Identify which cell holds the provided text, then report its (x, y) central coordinate. 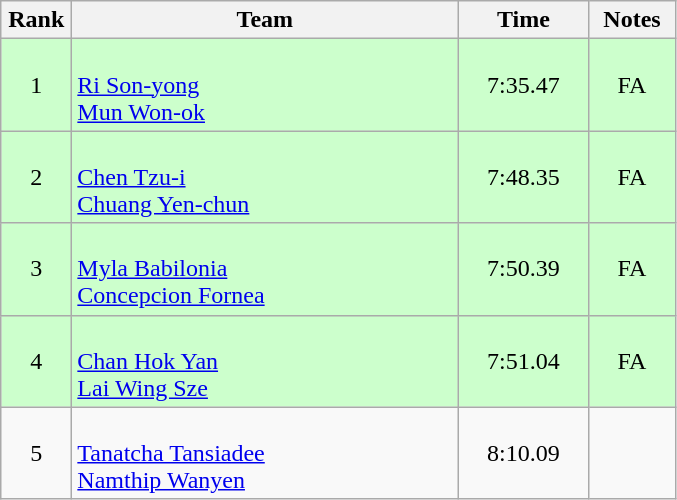
7:35.47 (524, 85)
Team (265, 20)
7:48.35 (524, 177)
7:51.04 (524, 361)
Chan Hok YanLai Wing Sze (265, 361)
Rank (36, 20)
Notes (632, 20)
Ri Son-yongMun Won-ok (265, 85)
2 (36, 177)
7:50.39 (524, 269)
3 (36, 269)
5 (36, 453)
Chen Tzu-iChuang Yen-chun (265, 177)
Tanatcha TansiadeeNamthip Wanyen (265, 453)
1 (36, 85)
4 (36, 361)
Time (524, 20)
Myla BabiloniaConcepcion Fornea (265, 269)
8:10.09 (524, 453)
